Provide the [X, Y] coordinate of the cell's center where the given text is located.  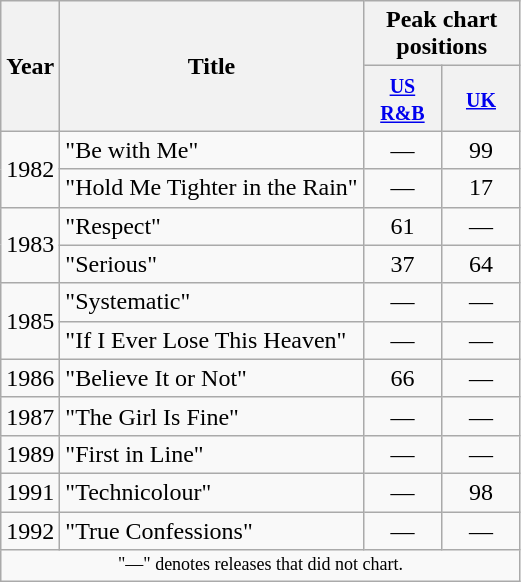
"True Confessions" [212, 531]
1983 [30, 245]
1989 [30, 454]
"Technicolour" [212, 492]
"If I Ever Lose This Heaven" [212, 340]
1982 [30, 169]
"Believe It or Not" [212, 378]
"Serious" [212, 264]
Title [212, 66]
1985 [30, 321]
1986 [30, 378]
Year [30, 66]
Peak chart positions [442, 34]
"Hold Me Tighter in the Rain" [212, 188]
1987 [30, 416]
99 [482, 150]
66 [402, 378]
"Respect" [212, 226]
17 [482, 188]
61 [402, 226]
98 [482, 492]
US R&B [402, 98]
37 [402, 264]
"Systematic" [212, 302]
"The Girl Is Fine" [212, 416]
UK [482, 98]
64 [482, 264]
1992 [30, 531]
"Be with Me" [212, 150]
"First in Line" [212, 454]
"—" denotes releases that did not chart. [261, 566]
1991 [30, 492]
